Detect which cell encompasses the target text, then output its [X, Y] center coordinate. 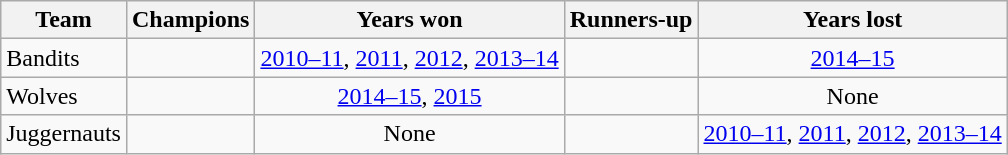
Years won [410, 20]
2014–15 [852, 58]
Juggernauts [64, 134]
2014–15, 2015 [410, 96]
Team [64, 20]
Bandits [64, 58]
Runners-up [631, 20]
Champions [190, 20]
Wolves [64, 96]
Years lost [852, 20]
